From the cell containing the given text, extract its center point as [x, y] coordinate. 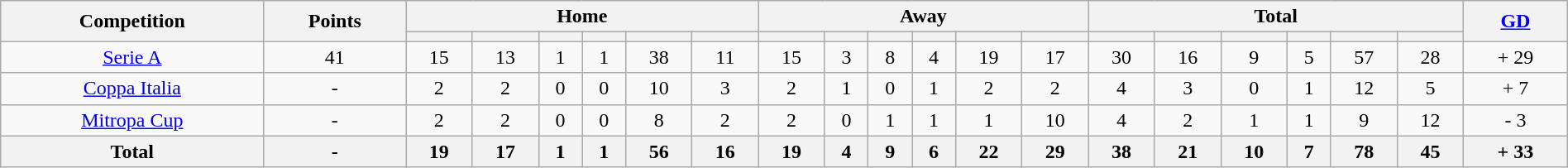
6 [935, 151]
+ 7 [1516, 89]
Points [335, 22]
41 [335, 57]
- 3 [1516, 120]
29 [1055, 151]
Competition [132, 22]
GD [1516, 22]
Home [582, 17]
30 [1121, 57]
78 [1364, 151]
56 [659, 151]
Serie A [132, 57]
Coppa Italia [132, 89]
13 [505, 57]
+ 33 [1516, 151]
11 [725, 57]
45 [1430, 151]
Away [923, 17]
57 [1364, 57]
28 [1430, 57]
Mitropa Cup [132, 120]
+ 29 [1516, 57]
22 [988, 151]
21 [1188, 151]
7 [1308, 151]
